Return (X, Y) of the center of cell containing provided text 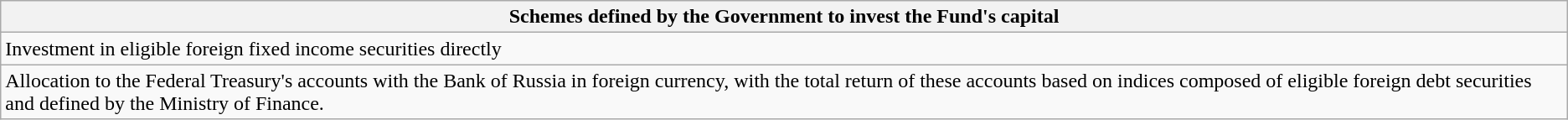
Investment in eligible foreign fixed income securities directly (784, 49)
Schemes defined by the Government to invest the Fund's capital (784, 17)
